Identify which cell holds the provided text, then report its [x, y] central coordinate. 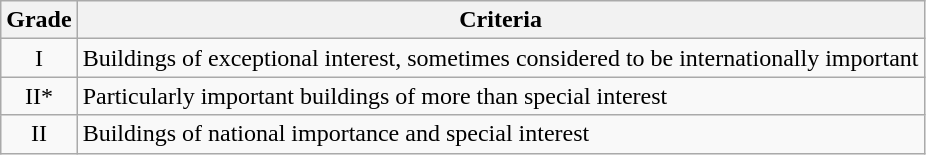
II [39, 134]
II* [39, 96]
Criteria [500, 20]
I [39, 58]
Buildings of national importance and special interest [500, 134]
Particularly important buildings of more than special interest [500, 96]
Buildings of exceptional interest, sometimes considered to be internationally important [500, 58]
Grade [39, 20]
